Capture the cell that displays the provided text and extract its [X, Y] central coordinate. 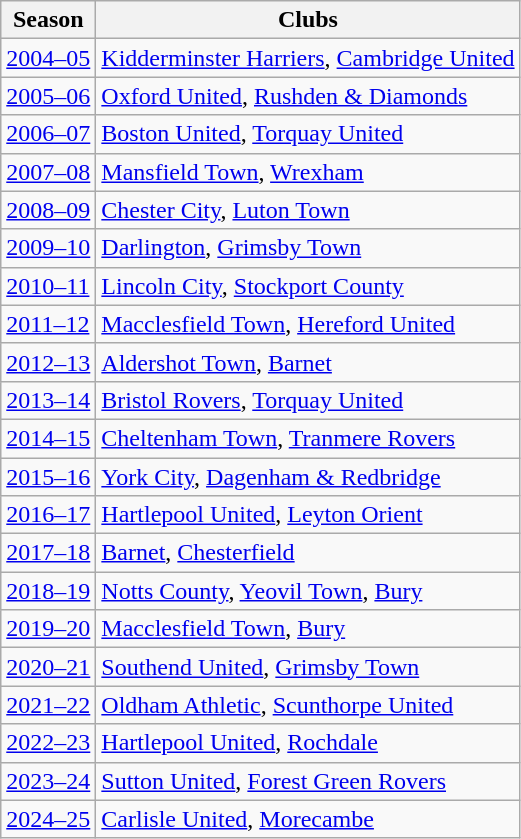
Macclesfield Town, Hereford United [308, 324]
Season [48, 20]
2015–16 [48, 477]
Carlisle United, Morecambe [308, 819]
Southend United, Grimsby Town [308, 667]
2023–24 [48, 781]
Oldham Athletic, Scunthorpe United [308, 705]
Notts County, Yeovil Town, Bury [308, 591]
Boston United, Torquay United [308, 134]
Bristol Rovers, Torquay United [308, 400]
2006–07 [48, 134]
Clubs [308, 20]
2007–08 [48, 172]
2011–12 [48, 324]
2016–17 [48, 515]
Sutton United, Forest Green Rovers [308, 781]
Hartlepool United, Leyton Orient [308, 515]
2010–11 [48, 286]
Cheltenham Town, Tranmere Rovers [308, 438]
York City, Dagenham & Redbridge [308, 477]
2019–20 [48, 629]
Hartlepool United, Rochdale [308, 743]
2022–23 [48, 743]
Oxford United, Rushden & Diamonds [308, 96]
2018–19 [48, 591]
2014–15 [48, 438]
Kidderminster Harriers, Cambridge United [308, 58]
Lincoln City, Stockport County [308, 286]
2008–09 [48, 210]
2004–05 [48, 58]
2017–18 [48, 553]
2024–25 [48, 819]
Darlington, Grimsby Town [308, 248]
2009–10 [48, 248]
2020–21 [48, 667]
2013–14 [48, 400]
Barnet, Chesterfield [308, 553]
Chester City, Luton Town [308, 210]
Macclesfield Town, Bury [308, 629]
Aldershot Town, Barnet [308, 362]
2021–22 [48, 705]
2005–06 [48, 96]
2012–13 [48, 362]
Mansfield Town, Wrexham [308, 172]
